Detect which cell encompasses the target text, then output its [X, Y] center coordinate. 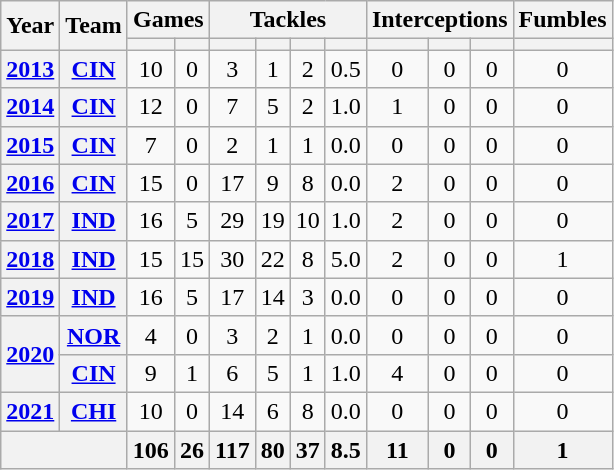
Year [30, 26]
80 [272, 449]
Fumbles [562, 20]
Interceptions [440, 20]
2016 [30, 183]
2014 [30, 107]
Tackles [288, 20]
2013 [30, 69]
0.5 [346, 69]
106 [150, 449]
2019 [30, 297]
11 [397, 449]
2020 [30, 354]
30 [232, 259]
26 [192, 449]
2021 [30, 411]
Games [168, 20]
2018 [30, 259]
5.0 [346, 259]
2017 [30, 221]
12 [150, 107]
22 [272, 259]
NOR [94, 335]
29 [232, 221]
2015 [30, 145]
Team [94, 26]
19 [272, 221]
37 [308, 449]
CHI [94, 411]
117 [232, 449]
8.5 [346, 449]
